Find where the given text appears and provide that cell's center as (x, y) coordinate. 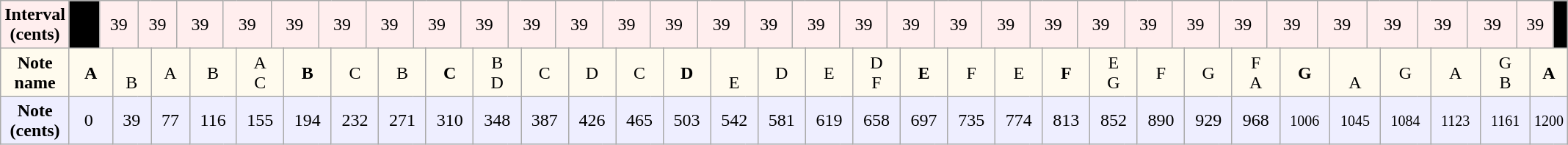
Note (cents) (35, 121)
1045 (1355, 121)
735 (972, 121)
EG (1114, 72)
271 (402, 121)
116 (213, 121)
813 (1066, 121)
465 (640, 121)
852 (1114, 121)
DF (876, 72)
387 (545, 121)
1006 (1305, 121)
155 (260, 121)
1084 (1405, 121)
Notename (35, 72)
697 (923, 121)
232 (355, 121)
619 (830, 121)
1161 (1506, 121)
426 (592, 121)
77 (170, 121)
194 (308, 121)
658 (876, 121)
348 (498, 121)
1123 (1456, 121)
0 (91, 121)
AC (260, 72)
890 (1161, 121)
Interval (cents) (35, 25)
BD (498, 72)
542 (734, 121)
1200 (1549, 121)
968 (1255, 121)
581 (781, 121)
503 (687, 121)
310 (449, 121)
774 (1019, 121)
GB (1506, 72)
929 (1208, 121)
FA (1255, 72)
